Identify which cell holds the provided text, then report its [x, y] central coordinate. 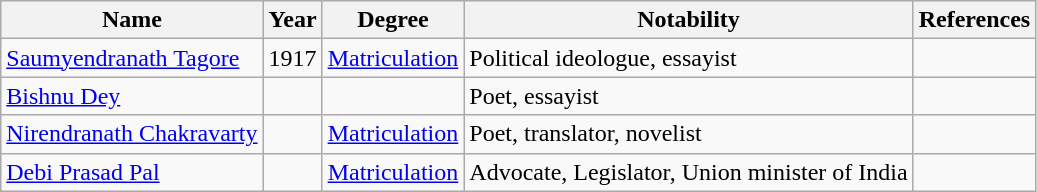
Political ideologue, essayist [688, 58]
Degree [393, 20]
Nirendranath Chakravarty [132, 134]
Debi Prasad Pal [132, 172]
Bishnu Dey [132, 96]
Poet, essayist [688, 96]
Notability [688, 20]
Poet, translator, novelist [688, 134]
References [974, 20]
Saumyendranath Tagore [132, 58]
Advocate, Legislator, Union minister of India [688, 172]
Name [132, 20]
1917 [292, 58]
Year [292, 20]
